Scan for the cell matching the given text and deliver its [x, y] coordinate at center. 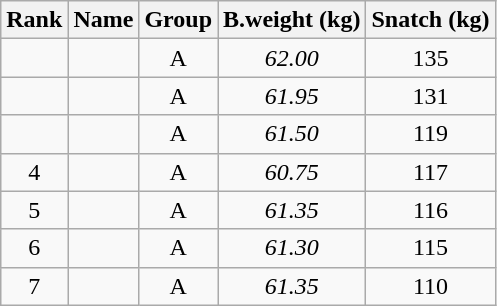
5 [34, 210]
62.00 [292, 58]
115 [430, 248]
B.weight (kg) [292, 20]
61.30 [292, 248]
61.95 [292, 96]
Rank [34, 20]
110 [430, 286]
Group [178, 20]
135 [430, 58]
4 [34, 172]
7 [34, 286]
Snatch (kg) [430, 20]
119 [430, 134]
6 [34, 248]
61.50 [292, 134]
60.75 [292, 172]
131 [430, 96]
116 [430, 210]
117 [430, 172]
Name [104, 20]
